Determine the [x, y] coordinate at the center of the cell enclosing the given text.  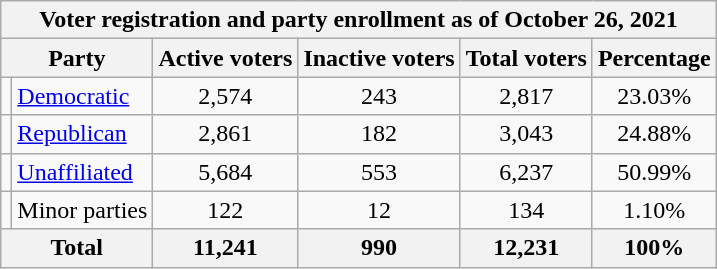
2,861 [226, 134]
100% [654, 248]
Total voters [526, 58]
Republican [82, 134]
243 [379, 96]
24.88% [654, 134]
12 [379, 210]
Democratic [82, 96]
6,237 [526, 172]
Unaffiliated [82, 172]
553 [379, 172]
3,043 [526, 134]
134 [526, 210]
Total [77, 248]
Active voters [226, 58]
Party [77, 58]
Percentage [654, 58]
Minor parties [82, 210]
182 [379, 134]
12,231 [526, 248]
2,574 [226, 96]
5,684 [226, 172]
Voter registration and party enrollment as of October 26, 2021 [359, 20]
Inactive voters [379, 58]
23.03% [654, 96]
122 [226, 210]
50.99% [654, 172]
1.10% [654, 210]
990 [379, 248]
11,241 [226, 248]
2,817 [526, 96]
